Scan for the cell matching the given text and deliver its [X, Y] coordinate at center. 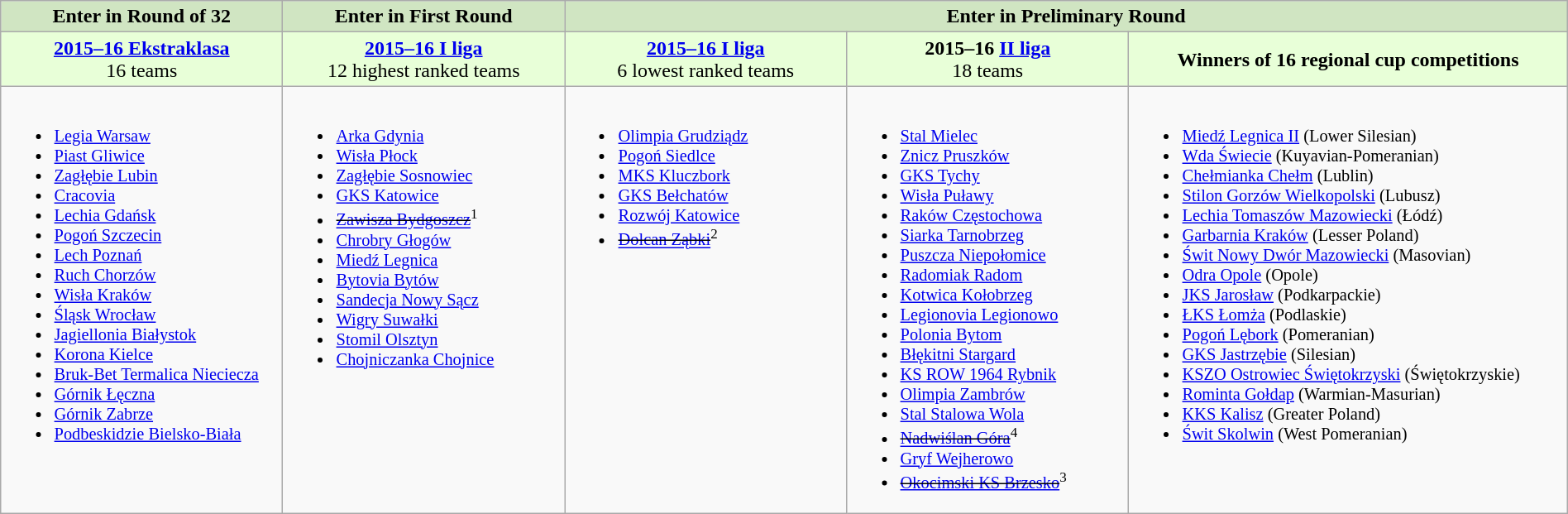
Enter in Preliminary Round [1067, 17]
Olimpia GrudziądzPogoń SiedlceMKS KluczborkGKS BełchatówRozwój KatowiceDolcan Ząbki2 [706, 300]
2015–16 I liga6 lowest ranked teams [706, 60]
Enter in Round of 32 [142, 17]
Winners of 16 regional cup competitions [1348, 60]
2015–16 I liga12 highest ranked teams [423, 60]
Enter in First Round [423, 17]
2015–16 II liga18 teams [987, 60]
2015–16 Ekstraklasa16 teams [142, 60]
